Locate the cell with the specified text and output its [x, y] center coordinate. 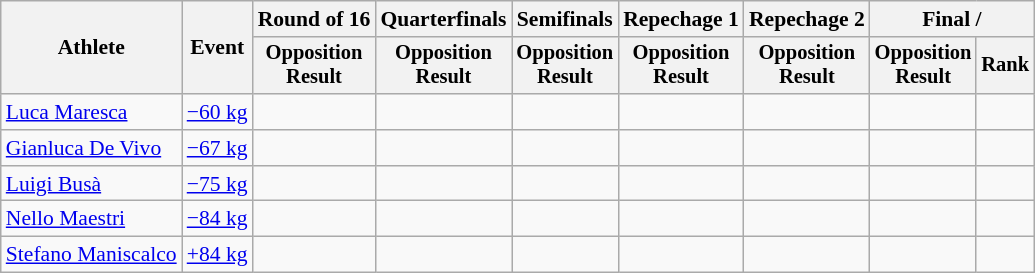
Repechage 1 [681, 19]
Semifinals [566, 19]
Gianluca De Vivo [92, 148]
Round of 16 [314, 19]
−75 kg [218, 184]
Quarterfinals [443, 19]
−84 kg [218, 219]
Stefano Maniscalco [92, 255]
Repechage 2 [807, 19]
Luca Maresca [92, 112]
Rank [1005, 66]
−67 kg [218, 148]
+84 kg [218, 255]
Luigi Busà [92, 184]
Nello Maestri [92, 219]
Final / [952, 19]
Event [218, 48]
Athlete [92, 48]
−60 kg [218, 112]
